Output the (X, Y) coordinate of the center of the cell containing the given text.  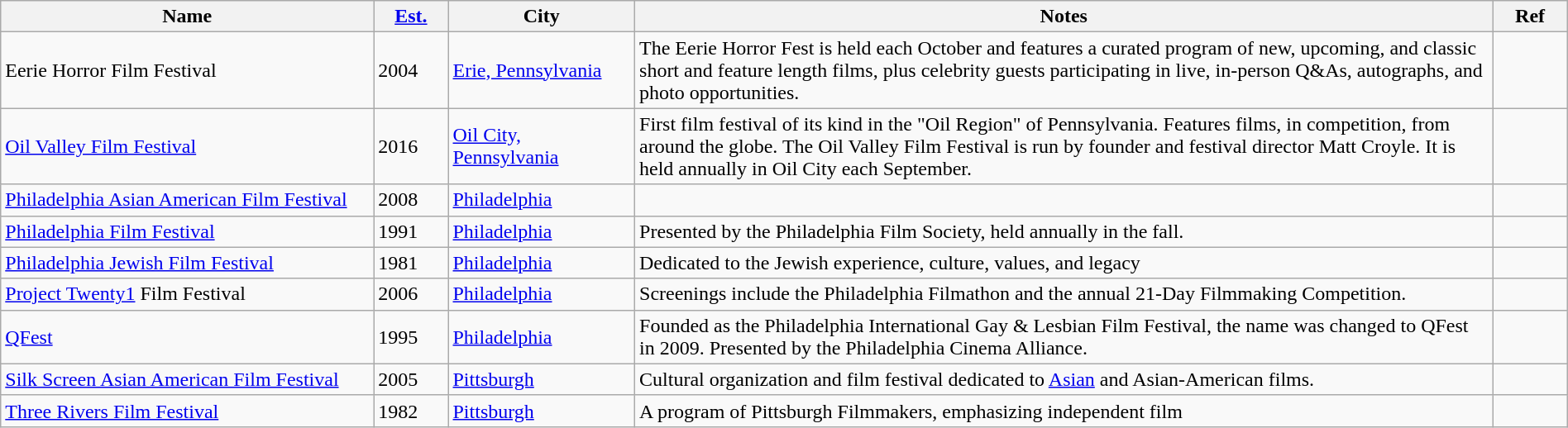
Presented by the Philadelphia Film Society, held annually in the fall. (1064, 231)
2016 (411, 146)
Silk Screen Asian American Film Festival (187, 379)
Philadelphia Jewish Film Festival (187, 263)
2006 (411, 294)
Name (187, 17)
2005 (411, 379)
QFest (187, 337)
Notes (1064, 17)
2004 (411, 70)
2008 (411, 200)
Oil City, Pennsylvania (542, 146)
Project Twenty1 Film Festival (187, 294)
Eerie Horror Film Festival (187, 70)
1991 (411, 231)
A program of Pittsburgh Filmmakers, emphasizing independent film (1064, 411)
City (542, 17)
Philadelphia Film Festival (187, 231)
Screenings include the Philadelphia Filmathon and the annual 21-Day Filmmaking Competition. (1064, 294)
Erie, Pennsylvania (542, 70)
1981 (411, 263)
Philadelphia Asian American Film Festival (187, 200)
Est. (411, 17)
Three Rivers Film Festival (187, 411)
Oil Valley Film Festival (187, 146)
1982 (411, 411)
Cultural organization and film festival dedicated to Asian and Asian-American films. (1064, 379)
1995 (411, 337)
Ref (1530, 17)
Dedicated to the Jewish experience, culture, values, and legacy (1064, 263)
